Locate the cell with the specified text and output its [X, Y] center coordinate. 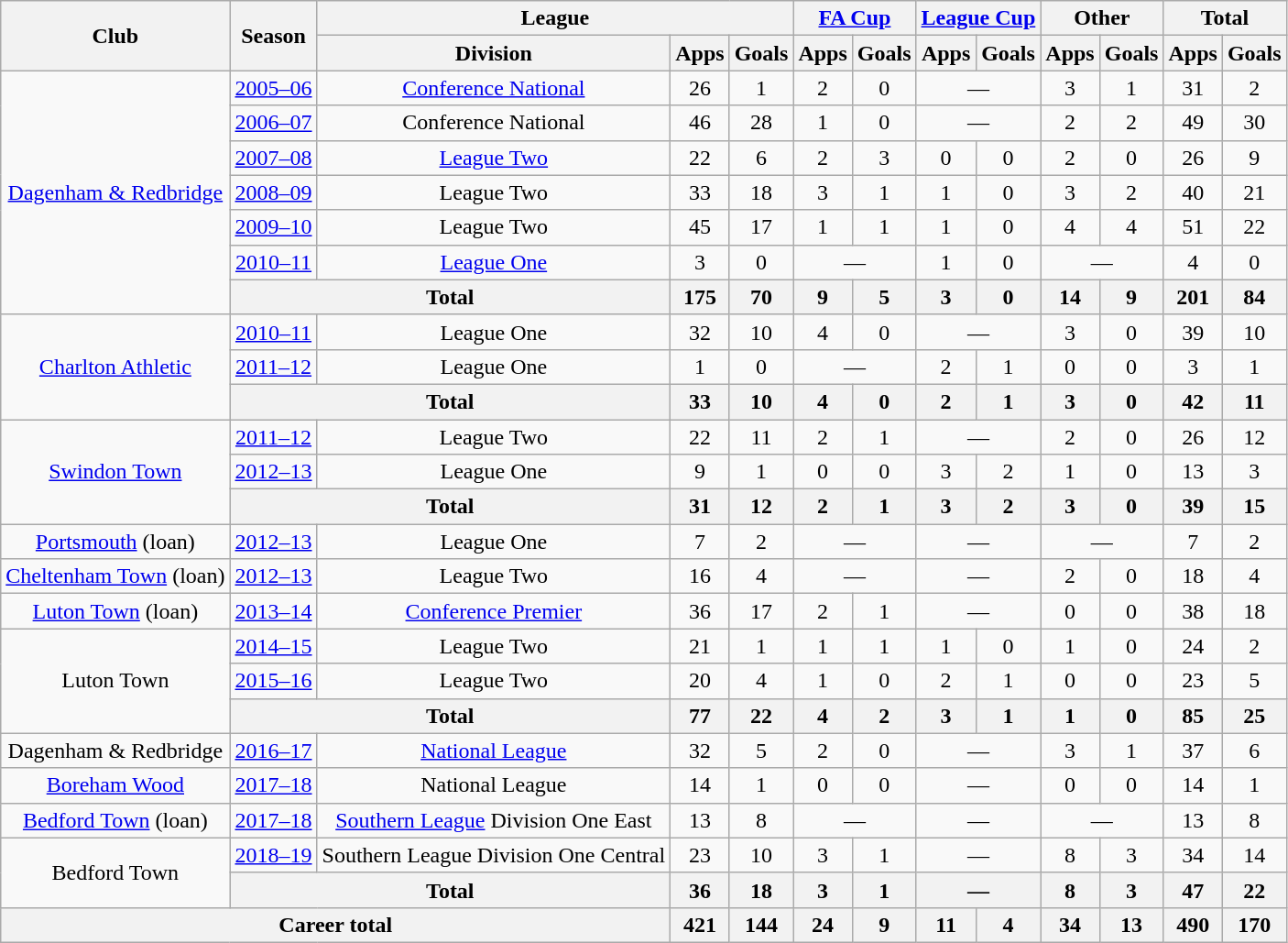
2018–19 [273, 855]
Portsmouth (loan) [115, 542]
28 [761, 123]
170 [1254, 925]
Cheltenham Town (loan) [115, 576]
Other [1102, 18]
16 [700, 576]
144 [761, 925]
Luton Town (loan) [115, 611]
175 [700, 297]
85 [1193, 716]
Luton Town [115, 681]
84 [1254, 297]
2013–14 [273, 611]
2014–15 [273, 646]
46 [700, 123]
Career total [335, 925]
2015–16 [273, 681]
70 [761, 297]
Season [273, 36]
77 [700, 716]
Conference Premier [494, 611]
421 [700, 925]
15 [1254, 507]
Swindon Town [115, 472]
Southern League Division One Central [494, 855]
201 [1193, 297]
51 [1193, 227]
Division [494, 53]
Bedford Town [115, 872]
2008–09 [273, 192]
37 [1193, 751]
490 [1193, 925]
FA Cup [855, 18]
47 [1193, 890]
30 [1254, 123]
2009–10 [273, 227]
42 [1193, 401]
Southern League Division One East [494, 820]
45 [700, 227]
2006–07 [273, 123]
Charlton Athletic [115, 367]
40 [1193, 192]
League Cup [978, 18]
2007–08 [273, 158]
20 [700, 681]
League [555, 18]
Boreham Wood [115, 785]
38 [1193, 611]
Bedford Town (loan) [115, 820]
25 [1254, 716]
Club [115, 36]
2016–17 [273, 751]
49 [1193, 123]
2005–06 [273, 88]
